Return the [x, y] coordinate for the center point of the cell that contains the specified text.  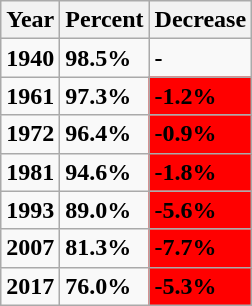
-7.7% [200, 248]
-0.9% [200, 134]
1993 [30, 210]
Percent [104, 20]
-1.8% [200, 172]
2007 [30, 248]
1940 [30, 58]
1961 [30, 96]
97.3% [104, 96]
-5.3% [200, 286]
94.6% [104, 172]
-5.6% [200, 210]
2017 [30, 286]
- [200, 58]
96.4% [104, 134]
-1.2% [200, 96]
Decrease [200, 20]
1981 [30, 172]
98.5% [104, 58]
89.0% [104, 210]
76.0% [104, 286]
81.3% [104, 248]
Year [30, 20]
1972 [30, 134]
